Find where the given text appears and provide that cell's center as [X, Y] coordinate. 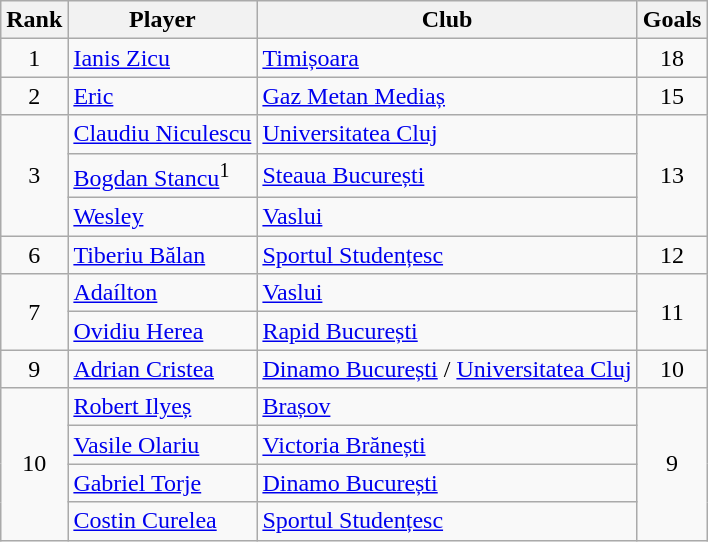
12 [672, 255]
Wesley [162, 217]
Eric [162, 96]
Vasile Olariu [162, 445]
1 [34, 58]
18 [672, 58]
3 [34, 176]
Goals [672, 20]
Victoria Brănești [447, 445]
Rapid București [447, 331]
Bogdan Stancu1 [162, 176]
Dinamo București [447, 483]
Robert Ilyeș [162, 407]
Timișoara [447, 58]
11 [672, 312]
Costin Curelea [162, 521]
2 [34, 96]
Player [162, 20]
7 [34, 312]
Ianis Zicu [162, 58]
Tiberiu Bălan [162, 255]
13 [672, 176]
Gabriel Torje [162, 483]
Rank [34, 20]
Club [447, 20]
Ovidiu Herea [162, 331]
Dinamo București / Universitatea Cluj [447, 369]
Gaz Metan Mediaș [447, 96]
6 [34, 255]
Brașov [447, 407]
Steaua București [447, 176]
15 [672, 96]
Claudiu Niculescu [162, 134]
Adrian Cristea [162, 369]
Adaílton [162, 293]
Universitatea Cluj [447, 134]
